Identify which cell holds the provided text, then report its (x, y) central coordinate. 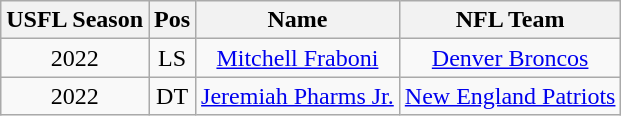
DT (172, 96)
Jeremiah Pharms Jr. (298, 96)
LS (172, 58)
Denver Broncos (510, 58)
Mitchell Fraboni (298, 58)
Name (298, 20)
New England Patriots (510, 96)
USFL Season (75, 20)
NFL Team (510, 20)
Pos (172, 20)
